Extract the [x, y] coordinate from the center of the cell holding the provided text.  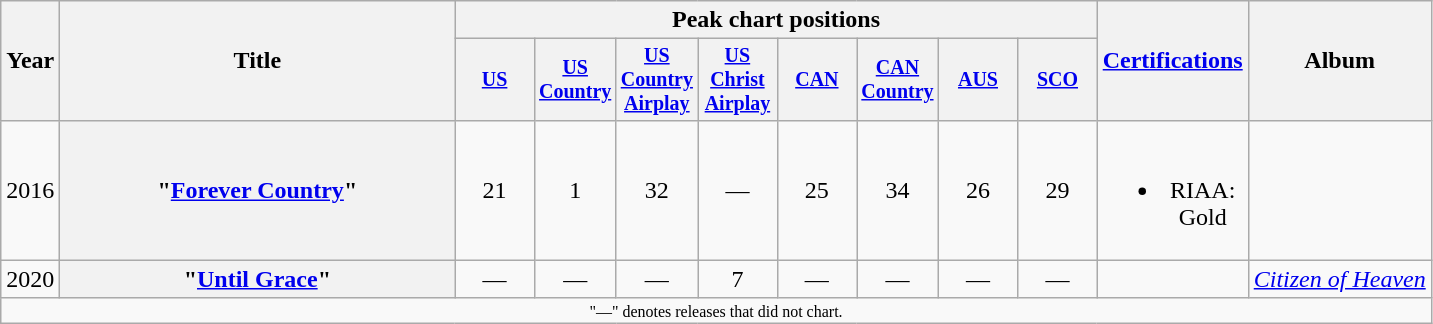
1 [575, 190]
2020 [30, 279]
29 [1058, 190]
US Country Airplay [657, 80]
Certifications [1172, 61]
SCO [1058, 80]
"Forever Country" [258, 190]
Peak chart positions [776, 20]
"Until Grace" [258, 279]
Title [258, 61]
25 [816, 190]
32 [657, 190]
US Country [575, 80]
CAN [816, 80]
Album [1340, 61]
CAN Country [898, 80]
2016 [30, 190]
26 [978, 190]
US Christ Airplay [738, 80]
21 [494, 190]
34 [898, 190]
RIAA: Gold [1172, 190]
Citizen of Heaven [1340, 279]
US [494, 80]
AUS [978, 80]
"—" denotes releases that did not chart. [716, 310]
Year [30, 61]
7 [738, 279]
